Pinpoint the cell where the given text exists, returning its (x, y) midpoint coordinate. 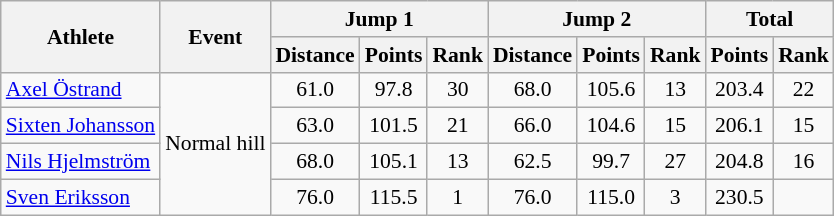
101.5 (394, 126)
Event (215, 36)
206.1 (739, 126)
66.0 (532, 126)
Total (769, 19)
Jump 2 (597, 19)
204.8 (739, 162)
230.5 (739, 197)
Jump 1 (379, 19)
62.5 (532, 162)
61.0 (314, 90)
Normal hill (215, 143)
3 (676, 197)
99.7 (611, 162)
63.0 (314, 126)
Nils Hjelmström (80, 162)
105.6 (611, 90)
104.6 (611, 126)
105.1 (394, 162)
27 (676, 162)
Axel Östrand (80, 90)
Sixten Johansson (80, 126)
16 (804, 162)
Sven Eriksson (80, 197)
30 (458, 90)
Athlete (80, 36)
97.8 (394, 90)
1 (458, 197)
21 (458, 126)
203.4 (739, 90)
115.5 (394, 197)
115.0 (611, 197)
22 (804, 90)
